Provide the (x, y) coordinate of the cell's center where the given text is located.  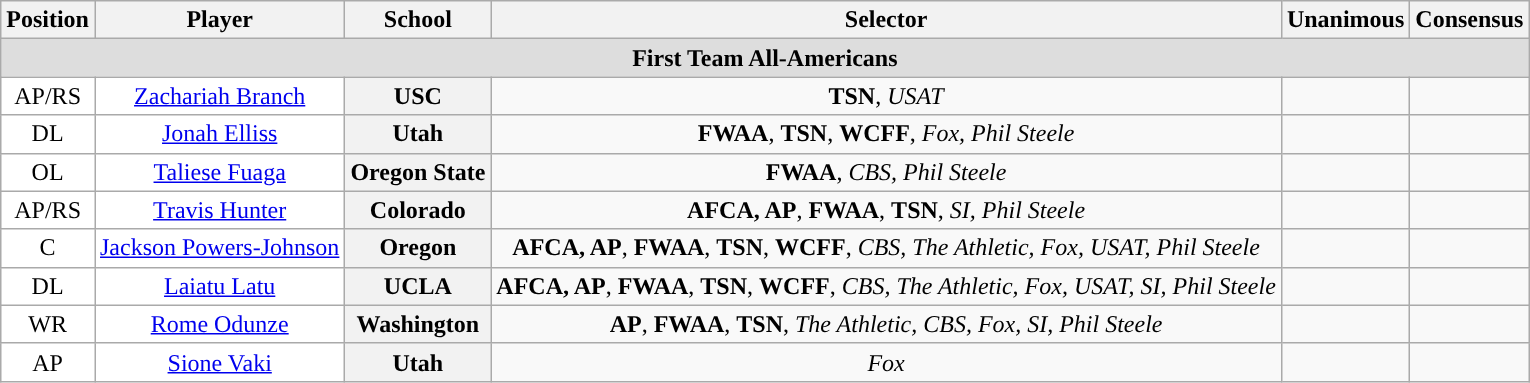
Rome Odunze (219, 324)
Zachariah Branch (219, 96)
FWAA, TSN, WCFF, Fox, Phil Steele (886, 134)
First Team All-Americans (765, 58)
AFCA, AP, FWAA, TSN, SI, Phil Steele (886, 210)
C (48, 248)
Jackson Powers-Johnson (219, 248)
Player (219, 20)
Laiatu Latu (219, 286)
Fox (886, 362)
Selector (886, 20)
Unanimous (1345, 20)
AP (48, 362)
Travis Hunter (219, 210)
AFCA, AP, FWAA, TSN, WCFF, CBS, The Athletic, Fox, USAT, Phil Steele (886, 248)
Sione Vaki (219, 362)
AP, FWAA, TSN, The Athletic, CBS, Fox, SI, Phil Steele (886, 324)
School (418, 20)
OL (48, 172)
Colorado (418, 210)
Consensus (1470, 20)
Position (48, 20)
FWAA, CBS, Phil Steele (886, 172)
Taliese Fuaga (219, 172)
WR (48, 324)
USC (418, 96)
AFCA, AP, FWAA, TSN, WCFF, CBS, The Athletic, Fox, USAT, SI, Phil Steele (886, 286)
UCLA (418, 286)
Oregon (418, 248)
Oregon State (418, 172)
TSN, USAT (886, 96)
Jonah Elliss (219, 134)
Washington (418, 324)
